From the cell containing the given text, extract its center point as (X, Y) coordinate. 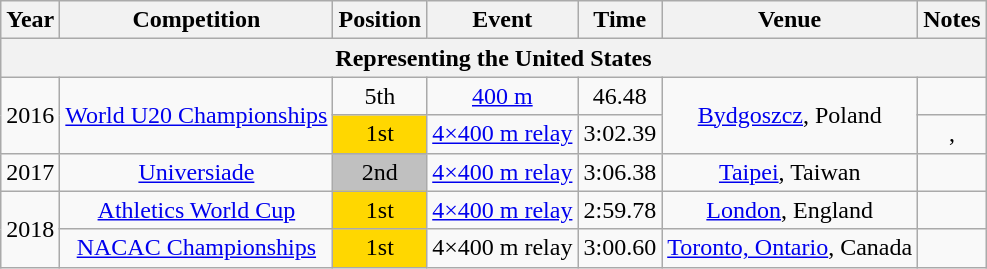
World U20 Championships (196, 115)
Bydgoszcz, Poland (790, 115)
2017 (30, 172)
Time (620, 20)
Event (502, 20)
Representing the United States (494, 58)
2nd (380, 172)
Universiade (196, 172)
Taipei, Taiwan (790, 172)
400 m (502, 96)
3:00.60 (620, 248)
Position (380, 20)
Toronto, Ontario, Canada (790, 248)
3:02.39 (620, 134)
2016 (30, 115)
2018 (30, 229)
5th (380, 96)
46.48 (620, 96)
London, England (790, 210)
, (952, 134)
2:59.78 (620, 210)
Year (30, 20)
3:06.38 (620, 172)
Competition (196, 20)
Venue (790, 20)
NACAC Championships (196, 248)
Athletics World Cup (196, 210)
Notes (952, 20)
